Find where the given text appears and provide that cell's center as (x, y) coordinate. 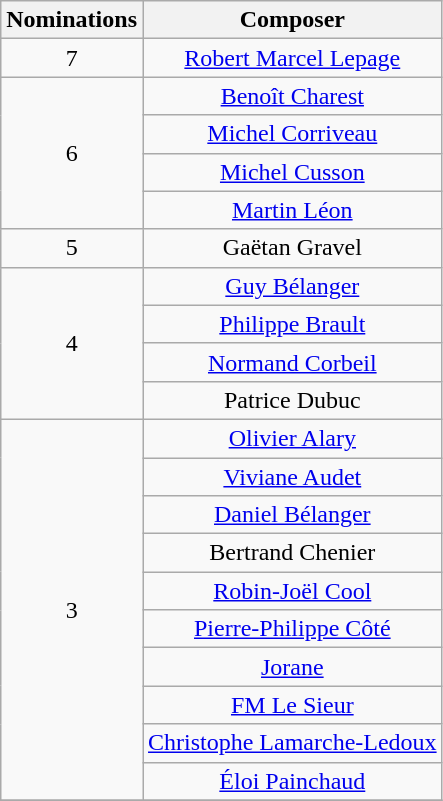
Daniel Bélanger (292, 515)
Guy Bélanger (292, 286)
Jorane (292, 667)
Martin Léon (292, 210)
Éloi Painchaud (292, 781)
FM Le Sieur (292, 705)
Benoît Charest (292, 96)
Michel Cusson (292, 172)
Viviane Audet (292, 477)
7 (72, 58)
Christophe Lamarche-Ledoux (292, 743)
5 (72, 248)
Gaëtan Gravel (292, 248)
Michel Corriveau (292, 134)
6 (72, 153)
Philippe Brault (292, 324)
Robin-Joël Cool (292, 591)
Robert Marcel Lepage (292, 58)
Bertrand Chenier (292, 553)
Patrice Dubuc (292, 400)
Composer (292, 20)
3 (72, 610)
Pierre-Philippe Côté (292, 629)
Olivier Alary (292, 438)
Normand Corbeil (292, 362)
Nominations (72, 20)
4 (72, 343)
